Search for the cell housing the specified text and yield its (X, Y) center coordinate. 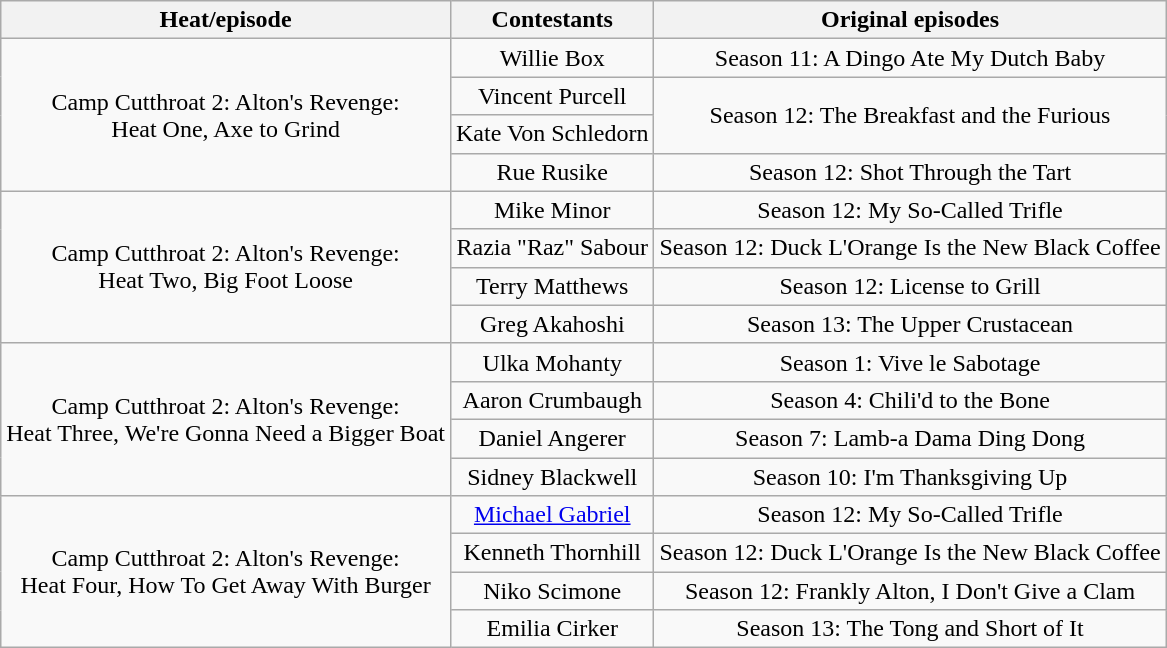
Season 10: I'm Thanksgiving Up (910, 477)
Season 12: Frankly Alton, I Don't Give a Clam (910, 591)
Michael Gabriel (552, 515)
Season 12: License to Grill (910, 286)
Season 1: Vive le Sabotage (910, 362)
Kate Von Schledorn (552, 134)
Camp Cutthroat 2: Alton's Revenge:Heat Four, How To Get Away With Burger (226, 572)
Daniel Angerer (552, 438)
Camp Cutthroat 2: Alton's Revenge:Heat Three, We're Gonna Need a Bigger Boat (226, 419)
Heat/episode (226, 20)
Original episodes (910, 20)
Rue Rusike (552, 172)
Season 4: Chili'd to the Bone (910, 400)
Niko Scimone (552, 591)
Season 7: Lamb-a Dama Ding Dong (910, 438)
Willie Box (552, 58)
Contestants (552, 20)
Camp Cutthroat 2: Alton's Revenge:Heat Two, Big Foot Loose (226, 267)
Aaron Crumbaugh (552, 400)
Razia "Raz" Sabour (552, 248)
Season 13: The Tong and Short of It (910, 629)
Season 12: Shot Through the Tart (910, 172)
Mike Minor (552, 210)
Terry Matthews (552, 286)
Camp Cutthroat 2: Alton's Revenge:Heat One, Axe to Grind (226, 115)
Season 12: The Breakfast and the Furious (910, 115)
Season 11: A Dingo Ate My Dutch Baby (910, 58)
Vincent Purcell (552, 96)
Kenneth Thornhill (552, 553)
Greg Akahoshi (552, 324)
Ulka Mohanty (552, 362)
Season 13: The Upper Crustacean (910, 324)
Emilia Cirker (552, 629)
Sidney Blackwell (552, 477)
